Search for the cell housing the specified text and yield its (x, y) center coordinate. 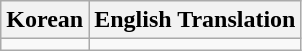
Korean (45, 20)
English Translation (195, 20)
